Provide the [X, Y] coordinate of the cell's center where the given text is located.  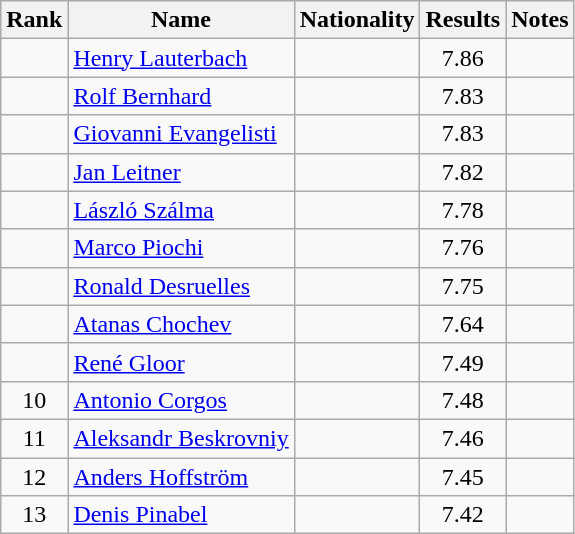
7.78 [463, 210]
7.86 [463, 58]
Ronald Desruelles [181, 286]
Name [181, 20]
Jan Leitner [181, 172]
7.76 [463, 248]
7.42 [463, 515]
Rolf Bernhard [181, 96]
Atanas Chochev [181, 324]
7.48 [463, 400]
Rank [34, 20]
Nationality [357, 20]
Giovanni Evangelisti [181, 134]
Antonio Corgos [181, 400]
7.75 [463, 286]
11 [34, 438]
Anders Hoffström [181, 477]
13 [34, 515]
7.46 [463, 438]
7.49 [463, 362]
Denis Pinabel [181, 515]
René Gloor [181, 362]
Results [463, 20]
László Szálma [181, 210]
7.45 [463, 477]
Marco Piochi [181, 248]
12 [34, 477]
7.64 [463, 324]
Notes [540, 20]
Aleksandr Beskrovniy [181, 438]
7.82 [463, 172]
Henry Lauterbach [181, 58]
10 [34, 400]
